Pinpoint the cell where the given text exists, returning its (X, Y) midpoint coordinate. 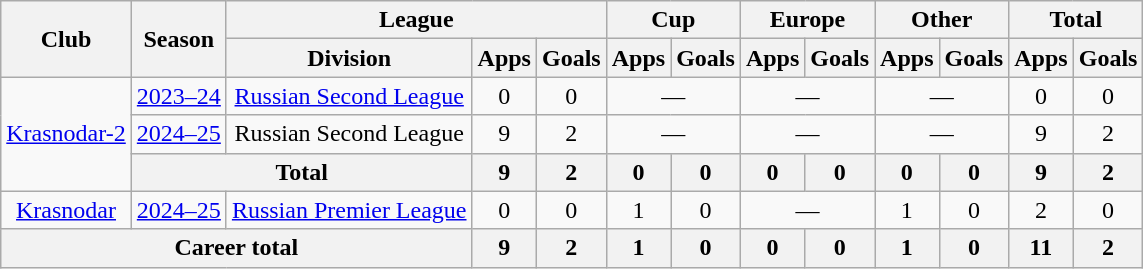
Krasnodar (66, 210)
11 (1041, 248)
Season (178, 39)
Other (942, 20)
2023–24 (178, 96)
Krasnodar-2 (66, 134)
Club (66, 39)
Cup (673, 20)
Europe (807, 20)
Russian Premier League (349, 210)
League (416, 20)
Division (349, 58)
Career total (236, 248)
